Scan for the cell matching the given text and deliver its [X, Y] coordinate at center. 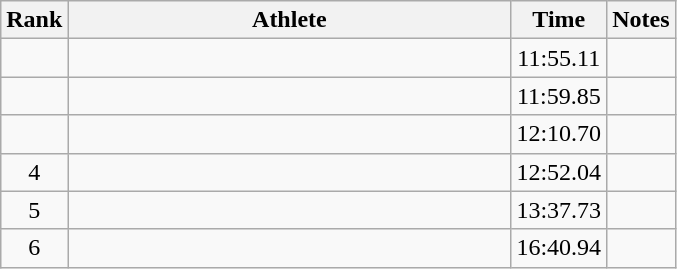
11:55.11 [559, 58]
13:37.73 [559, 210]
16:40.94 [559, 248]
6 [34, 248]
Time [559, 20]
Notes [641, 20]
Rank [34, 20]
Athlete [290, 20]
12:52.04 [559, 172]
4 [34, 172]
11:59.85 [559, 96]
5 [34, 210]
12:10.70 [559, 134]
